Determine the [X, Y] coordinate at the center of the cell enclosing the given text.  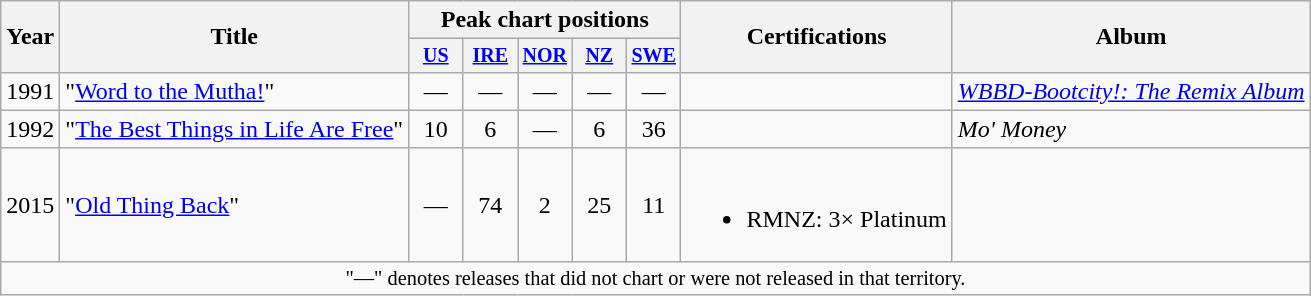
US [436, 56]
NZ [599, 56]
1991 [30, 91]
Year [30, 37]
Album [1131, 37]
"The Best Things in Life Are Free" [234, 129]
"Word to the Mutha!" [234, 91]
NOR [545, 56]
36 [654, 129]
RMNZ: 3× Platinum [816, 204]
WBBD-Bootcity!: The Remix Album [1131, 91]
10 [436, 129]
1992 [30, 129]
"Old Thing Back" [234, 204]
Title [234, 37]
"—" denotes releases that did not chart or were not released in that territory. [656, 278]
Certifications [816, 37]
25 [599, 204]
11 [654, 204]
74 [490, 204]
2 [545, 204]
2015 [30, 204]
IRE [490, 56]
SWE [654, 56]
Mo' Money [1131, 129]
Peak chart positions [545, 20]
